Identify which cell holds the provided text, then report its (x, y) central coordinate. 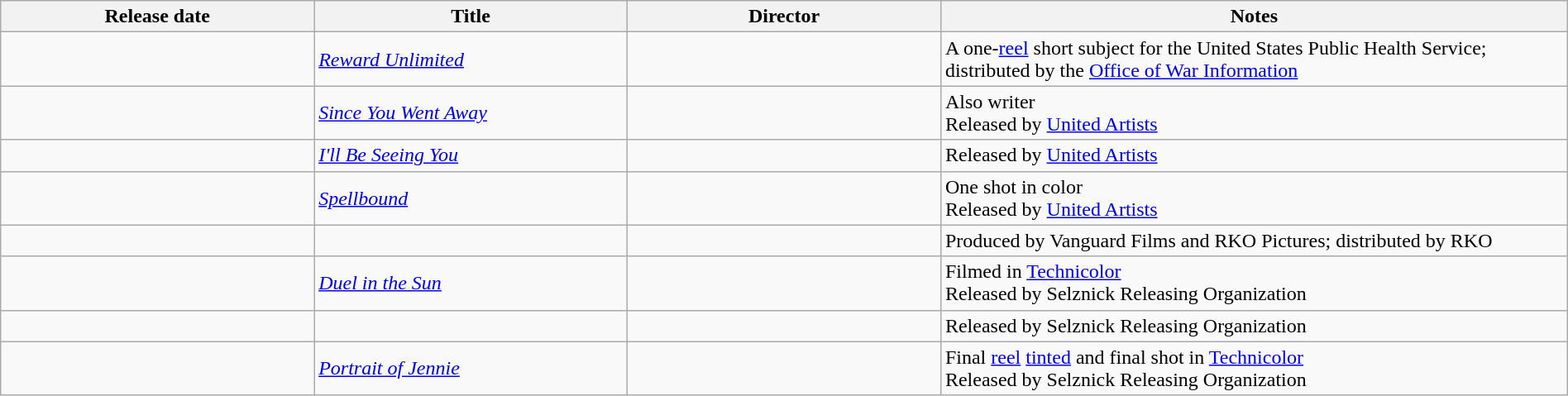
Produced by Vanguard Films and RKO Pictures; distributed by RKO (1254, 241)
One shot in colorReleased by United Artists (1254, 198)
I'll Be Seeing You (471, 155)
Notes (1254, 17)
Release date (157, 17)
Filmed in TechnicolorReleased by Selznick Releasing Organization (1254, 283)
Released by Selznick Releasing Organization (1254, 326)
Portrait of Jennie (471, 369)
Also writerReleased by United Artists (1254, 112)
Released by United Artists (1254, 155)
Spellbound (471, 198)
Duel in the Sun (471, 283)
Title (471, 17)
Reward Unlimited (471, 60)
A one-reel short subject for the United States Public Health Service; distributed by the Office of War Information (1254, 60)
Since You Went Away (471, 112)
Final reel tinted and final shot in TechnicolorReleased by Selznick Releasing Organization (1254, 369)
Director (784, 17)
